Return the (x, y) coordinate for the center point of the cell that contains the specified text.  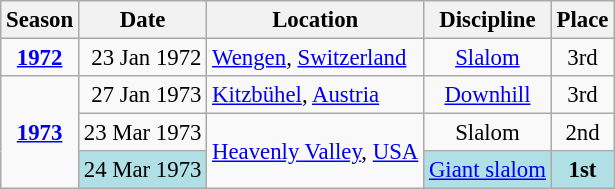
Location (316, 20)
23 Jan 1972 (142, 58)
Discipline (488, 20)
1973 (40, 132)
Place (582, 20)
1972 (40, 58)
Downhill (488, 95)
Giant slalom (488, 170)
Heavenly Valley, USA (316, 152)
2nd (582, 133)
27 Jan 1973 (142, 95)
1st (582, 170)
Date (142, 20)
24 Mar 1973 (142, 170)
Wengen, Switzerland (316, 58)
Kitzbühel, Austria (316, 95)
Season (40, 20)
23 Mar 1973 (142, 133)
